Scan for the cell matching the given text and deliver its (x, y) coordinate at center. 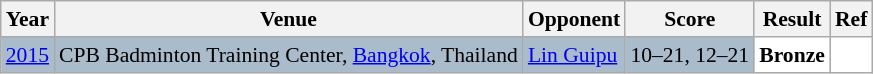
2015 (28, 55)
Year (28, 19)
Ref (851, 19)
Bronze (792, 55)
10–21, 12–21 (690, 55)
Lin Guipu (574, 55)
Score (690, 19)
CPB Badminton Training Center, Bangkok, Thailand (288, 55)
Opponent (574, 19)
Result (792, 19)
Venue (288, 19)
